Pinpoint the cell where the given text exists, returning its [x, y] midpoint coordinate. 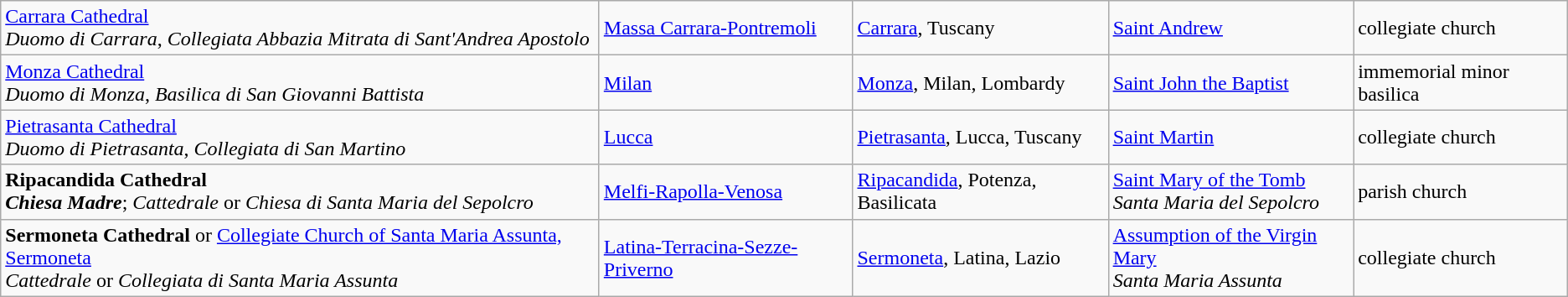
Monza, Milan, Lombardy [980, 82]
parish church [1461, 191]
Pietrasanta, Lucca, Tuscany [980, 138]
immemorial minor basilica [1461, 82]
Monza CathedralDuomo di Monza, Basilica di San Giovanni Battista [300, 82]
Ripacandida CathedralChiesa Madre; Cattedrale or Chiesa di Santa Maria del Sepolcro [300, 191]
Carrara CathedralDuomo di Carrara, Collegiata Abbazia Mitrata di Sant'Andrea Apostolo [300, 29]
Saint Mary of the TombSanta Maria del Sepolcro [1231, 191]
Saint John the Baptist [1231, 82]
Lucca [725, 138]
Carrara, Tuscany [980, 29]
Pietrasanta CathedralDuomo di Pietrasanta, Collegiata di San Martino [300, 138]
Milan [725, 82]
Massa Carrara-Pontremoli [725, 29]
Sermoneta Cathedral or Collegiate Church of Santa Maria Assunta, SermonetaCattedrale or Collegiata di Santa Maria Assunta [300, 258]
Saint Martin [1231, 138]
Melfi-Rapolla-Venosa [725, 191]
Latina-Terracina-Sezze-Priverno [725, 258]
Sermoneta, Latina, Lazio [980, 258]
Saint Andrew [1231, 29]
Ripacandida, Potenza, Basilicata [980, 191]
Assumption of the Virgin MarySanta Maria Assunta [1231, 258]
